Detect which cell encompasses the target text, then output its [x, y] center coordinate. 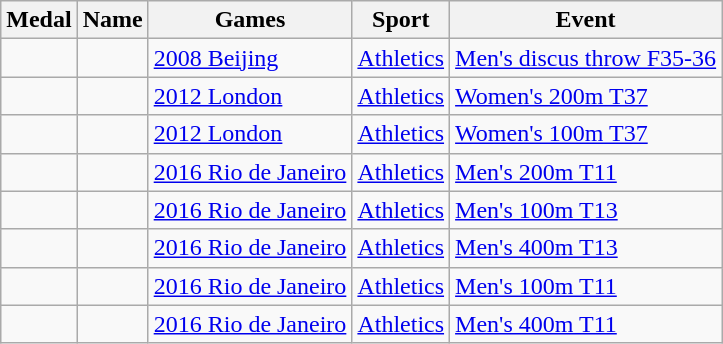
Women's 200m T37 [586, 96]
Games [250, 20]
Men's 400m T11 [586, 324]
Event [586, 20]
Men's discus throw F35-36 [586, 58]
Sport [401, 20]
Men's 100m T13 [586, 210]
2008 Beijing [250, 58]
Medal [39, 20]
Men's 400m T13 [586, 248]
Men's 200m T11 [586, 172]
Men's 100m T11 [586, 286]
Women's 100m T37 [586, 134]
Name [112, 20]
